Capture the cell that displays the provided text and extract its [X, Y] central coordinate. 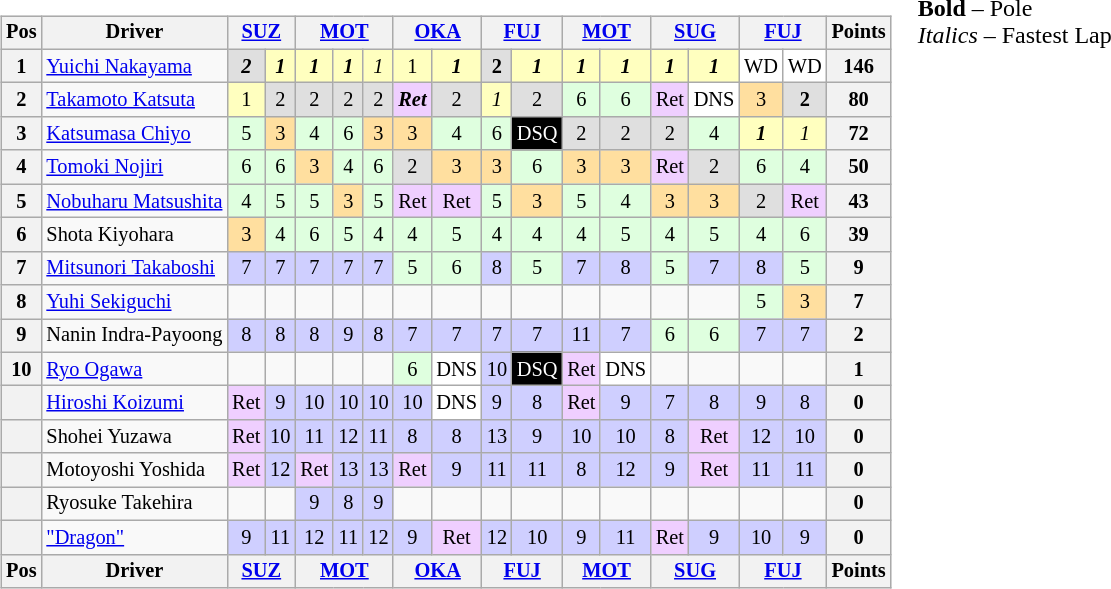
Shota Kiyohara [134, 235]
50 [859, 167]
Ryo Ogawa [134, 369]
Motoyoshi Yoshida [134, 470]
Hiroshi Koizumi [134, 403]
Katsumasa Chiyo [134, 134]
Nobuharu Matsushita [134, 201]
43 [859, 201]
39 [859, 235]
Nanin Indra-Payoong [134, 336]
Mitsunori Takaboshi [134, 268]
72 [859, 134]
Tomoki Nojiri [134, 167]
Yuichi Nakayama [134, 66]
80 [859, 100]
146 [859, 66]
Ryosuke Takehira [134, 504]
Takamoto Katsuta [134, 100]
"Dragon" [134, 537]
Shohei Yuzawa [134, 437]
Yuhi Sekiguchi [134, 302]
